Detect which cell encompasses the target text, then output its (X, Y) center coordinate. 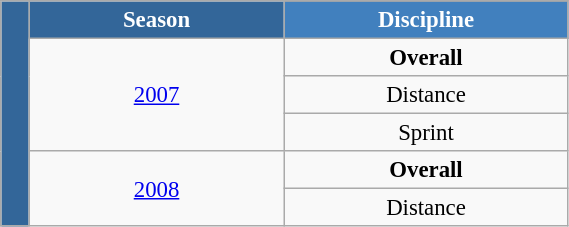
2008 (156, 188)
2007 (156, 96)
Discipline (426, 20)
Sprint (426, 133)
Season (156, 20)
